Detect which cell encompasses the target text, then output its (X, Y) center coordinate. 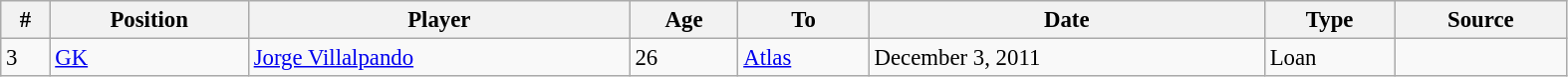
To (803, 20)
26 (683, 58)
December 3, 2011 (1066, 58)
Atlas (803, 58)
Type (1329, 20)
GK (149, 58)
3 (26, 58)
Date (1066, 20)
Position (149, 20)
Source (1480, 20)
Age (683, 20)
Loan (1329, 58)
Jorge Villalpando (438, 58)
Player (438, 20)
# (26, 20)
